Identify which cell holds the provided text, then report its (X, Y) central coordinate. 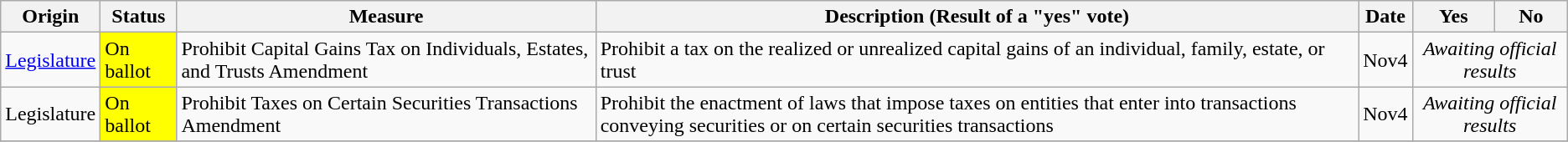
Prohibit the enactment of laws that impose taxes on entities that enter into transactions conveying securities or on certain securities transactions (977, 114)
Prohibit Taxes on Certain Securities Transactions Amendment (386, 114)
Prohibit Capital Gains Tax on Individuals, Estates, and Trusts Amendment (386, 60)
Prohibit a tax on the realized or unrealized capital gains of an individual, family, estate, or trust (977, 60)
Date (1385, 17)
No (1531, 17)
Origin (50, 17)
Yes (1453, 17)
Description (Result of a "yes" vote) (977, 17)
Status (139, 17)
Measure (386, 17)
